From the cell containing the given text, extract its center point as [X, Y] coordinate. 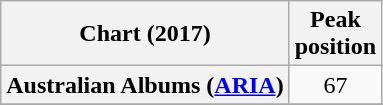
Peakposition [335, 34]
67 [335, 85]
Australian Albums (ARIA) [145, 85]
Chart (2017) [145, 34]
